Return the (x, y) coordinate for the center point of the cell that contains the specified text.  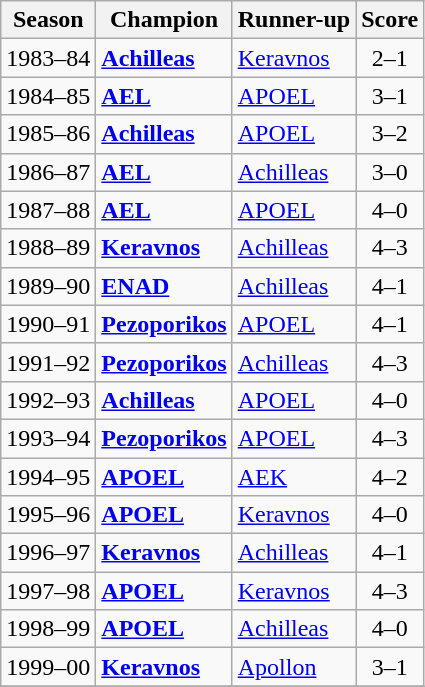
1987–88 (48, 210)
1995–96 (48, 515)
1994–95 (48, 477)
1984–85 (48, 96)
3–0 (390, 172)
Runner-up (294, 20)
1985–86 (48, 134)
3–2 (390, 134)
1993–94 (48, 438)
ENAD (164, 286)
1996–97 (48, 553)
Champion (164, 20)
2–1 (390, 58)
AEK (294, 477)
Score (390, 20)
Apollon (294, 667)
1983–84 (48, 58)
1986–87 (48, 172)
4–2 (390, 477)
1988–89 (48, 248)
1997–98 (48, 591)
1989–90 (48, 286)
1990–91 (48, 324)
1999–00 (48, 667)
1992–93 (48, 400)
1998–99 (48, 629)
Season (48, 20)
1991–92 (48, 362)
